Pinpoint the cell where the given text exists, returning its [X, Y] midpoint coordinate. 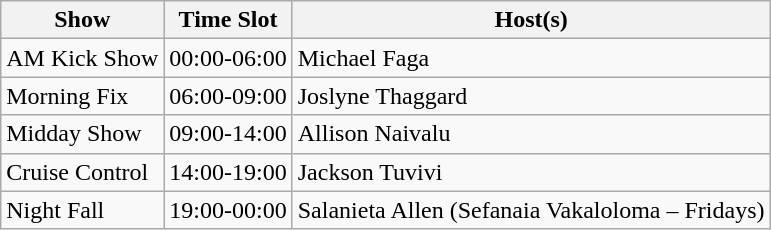
06:00-09:00 [228, 96]
Allison Naivalu [531, 134]
14:00-19:00 [228, 172]
AM Kick Show [82, 58]
Time Slot [228, 20]
Midday Show [82, 134]
Salanieta Allen (Sefanaia Vakaloloma – Fridays) [531, 210]
Jackson Tuvivi [531, 172]
Night Fall [82, 210]
Cruise Control [82, 172]
Host(s) [531, 20]
Joslyne Thaggard [531, 96]
00:00-06:00 [228, 58]
09:00-14:00 [228, 134]
Morning Fix [82, 96]
Michael Faga [531, 58]
19:00-00:00 [228, 210]
Show [82, 20]
